Determine the [X, Y] coordinate at the center of the cell enclosing the given text.  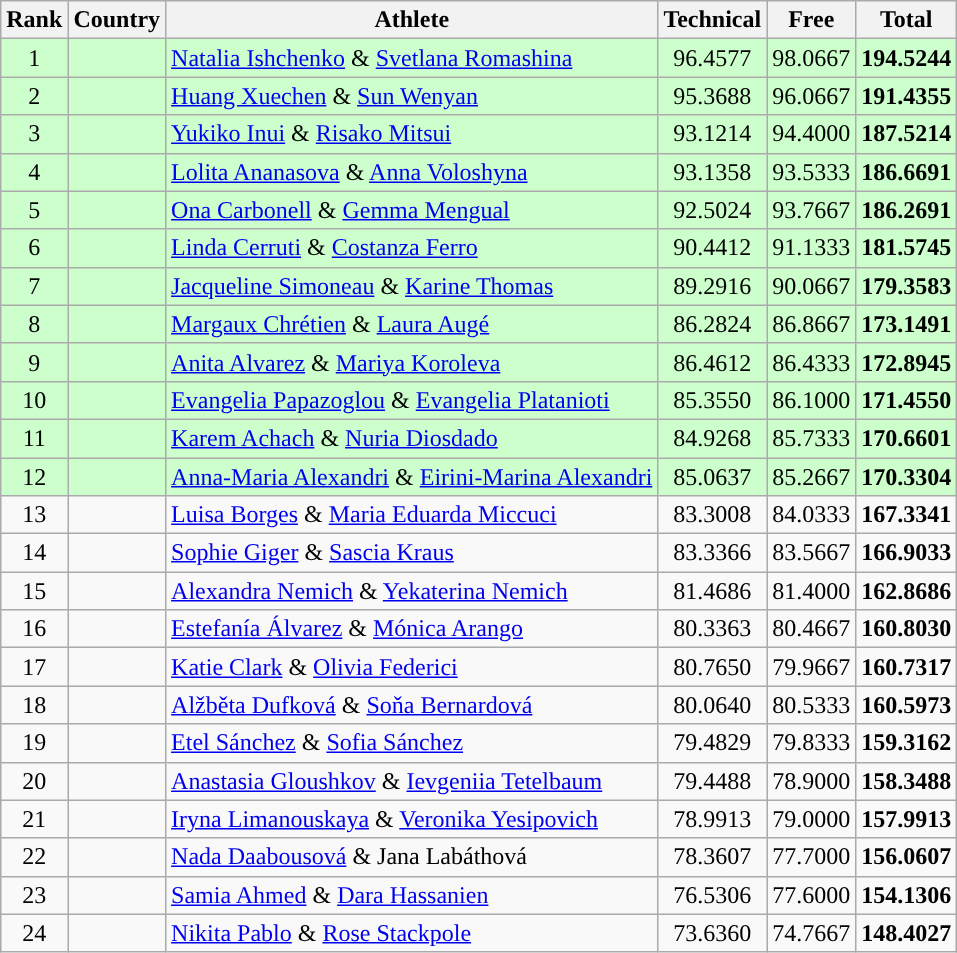
10 [34, 400]
3 [34, 134]
Luisa Borges & Maria Eduarda Miccuci [412, 515]
Total [906, 20]
Alžběta Dufková & Soňa Bernardová [412, 705]
Free [812, 20]
80.5333 [812, 705]
Huang Xuechen & Sun Wenyan [412, 96]
81.4000 [812, 591]
23 [34, 895]
77.7000 [812, 857]
Evangelia Papazoglou & Evangelia Platanioti [412, 400]
Iryna Limanouskaya & Veronika Yesipovich [412, 819]
15 [34, 591]
74.7667 [812, 933]
86.4612 [712, 362]
86.2824 [712, 324]
91.1333 [812, 248]
171.4550 [906, 400]
80.0640 [712, 705]
19 [34, 743]
186.2691 [906, 210]
17 [34, 667]
160.7317 [906, 667]
Athlete [412, 20]
Karem Achach & Nuria Diosdado [412, 438]
14 [34, 553]
Nikita Pablo & Rose Stackpole [412, 933]
9 [34, 362]
158.3488 [906, 781]
93.1358 [712, 172]
79.4488 [712, 781]
77.6000 [812, 895]
16 [34, 629]
160.8030 [906, 629]
Etel Sánchez & Sofia Sánchez [412, 743]
84.0333 [812, 515]
2 [34, 96]
173.1491 [906, 324]
156.0607 [906, 857]
73.6360 [712, 933]
181.5745 [906, 248]
78.9000 [812, 781]
96.4577 [712, 58]
18 [34, 705]
Linda Cerruti & Costanza Ferro [412, 248]
Technical [712, 20]
85.7333 [812, 438]
83.3366 [712, 553]
98.0667 [812, 58]
179.3583 [906, 286]
162.8686 [906, 591]
85.0637 [712, 477]
Anita Alvarez & Mariya Koroleva [412, 362]
86.4333 [812, 362]
21 [34, 819]
Rank [34, 20]
80.7650 [712, 667]
94.4000 [812, 134]
6 [34, 248]
5 [34, 210]
Yukiko Inui & Risako Mitsui [412, 134]
Country [117, 20]
80.3363 [712, 629]
160.5973 [906, 705]
86.8667 [812, 324]
148.4027 [906, 933]
96.0667 [812, 96]
80.4667 [812, 629]
83.5667 [812, 553]
Ona Carbonell & Gemma Mengual [412, 210]
Katie Clark & Olivia Federici [412, 667]
81.4686 [712, 591]
Alexandra Nemich & Yekaterina Nemich [412, 591]
187.5214 [906, 134]
86.1000 [812, 400]
Anna-Maria Alexandri & Eirini-Marina Alexandri [412, 477]
Estefanía Álvarez & Mónica Arango [412, 629]
93.7667 [812, 210]
11 [34, 438]
84.9268 [712, 438]
78.3607 [712, 857]
79.8333 [812, 743]
79.9667 [812, 667]
7 [34, 286]
Sophie Giger & Sascia Kraus [412, 553]
4 [34, 172]
83.3008 [712, 515]
92.5024 [712, 210]
170.6601 [906, 438]
85.3550 [712, 400]
Nada Daabousová & Jana Labáthová [412, 857]
166.9033 [906, 553]
95.3688 [712, 96]
85.2667 [812, 477]
1 [34, 58]
170.3304 [906, 477]
79.0000 [812, 819]
Anastasia Gloushkov & Ievgeniia Tetelbaum [412, 781]
24 [34, 933]
12 [34, 477]
Samia Ahmed & Dara Hassanien [412, 895]
Jacqueline Simoneau & Karine Thomas [412, 286]
154.1306 [906, 895]
90.4412 [712, 248]
Margaux Chrétien & Laura Augé [412, 324]
78.9913 [712, 819]
22 [34, 857]
93.1214 [712, 134]
13 [34, 515]
76.5306 [712, 895]
159.3162 [906, 743]
Lolita Ananasova & Anna Voloshyna [412, 172]
79.4829 [712, 743]
90.0667 [812, 286]
Natalia Ishchenko & Svetlana Romashina [412, 58]
172.8945 [906, 362]
8 [34, 324]
20 [34, 781]
89.2916 [712, 286]
157.9913 [906, 819]
186.6691 [906, 172]
194.5244 [906, 58]
93.5333 [812, 172]
191.4355 [906, 96]
167.3341 [906, 515]
